Return the (X, Y) coordinate for the center point of the cell that contains the specified text.  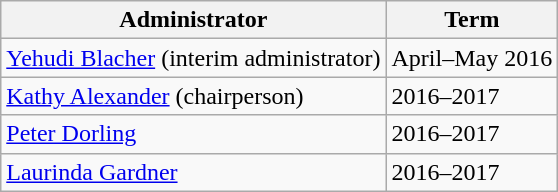
Kathy Alexander (chairperson) (194, 96)
April–May 2016 (472, 58)
Term (472, 20)
Peter Dorling (194, 134)
Laurinda Gardner (194, 172)
Yehudi Blacher (interim administrator) (194, 58)
Administrator (194, 20)
